Capture the cell that displays the provided text and extract its (x, y) central coordinate. 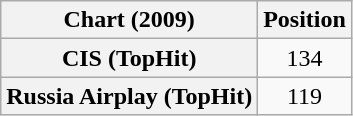
119 (305, 96)
Russia Airplay (TopHit) (130, 96)
Position (305, 20)
134 (305, 58)
Chart (2009) (130, 20)
CIS (TopHit) (130, 58)
